Extract the [X, Y] coordinate from the center of the cell holding the provided text.  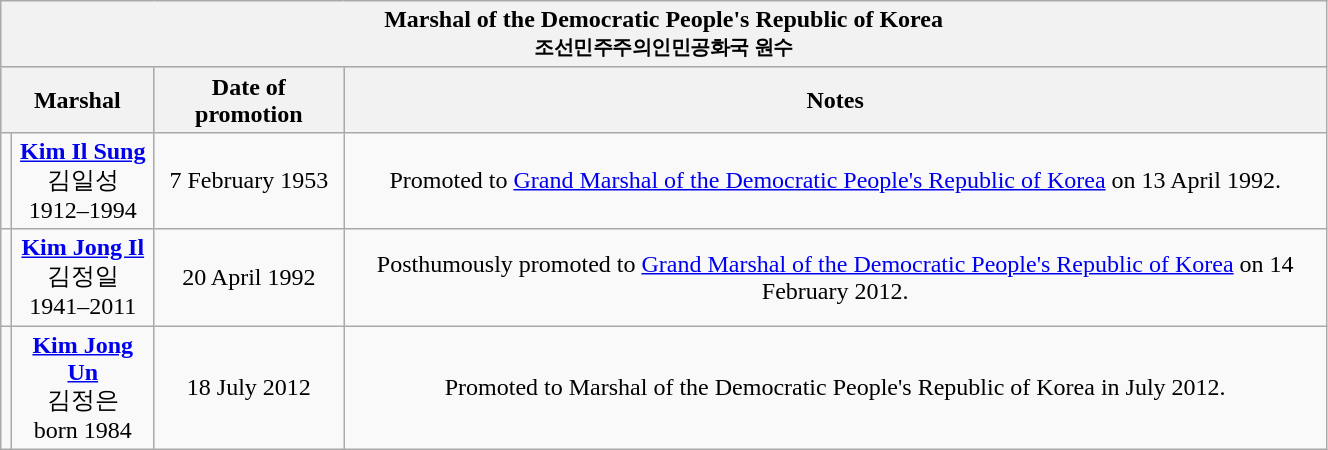
Promoted to Marshal of the Democratic People's Republic of Korea in July 2012. [835, 388]
Marshal of the Democratic People's Republic of Korea조선민주주의인민공화국 원수 [664, 34]
Date of promotion [249, 100]
Kim Jong Un김정은born 1984 [83, 388]
Marshal [78, 100]
Kim Jong Il김정일1941–2011 [83, 278]
20 April 1992 [249, 278]
Notes [835, 100]
Kim Il Sung김일성1912–1994 [83, 180]
18 July 2012 [249, 388]
Promoted to Grand Marshal of the Democratic People's Republic of Korea on 13 April 1992. [835, 180]
7 February 1953 [249, 180]
Posthumously promoted to Grand Marshal of the Democratic People's Republic of Korea on 14 February 2012. [835, 278]
